Pinpoint the cell where the given text exists, returning its [X, Y] midpoint coordinate. 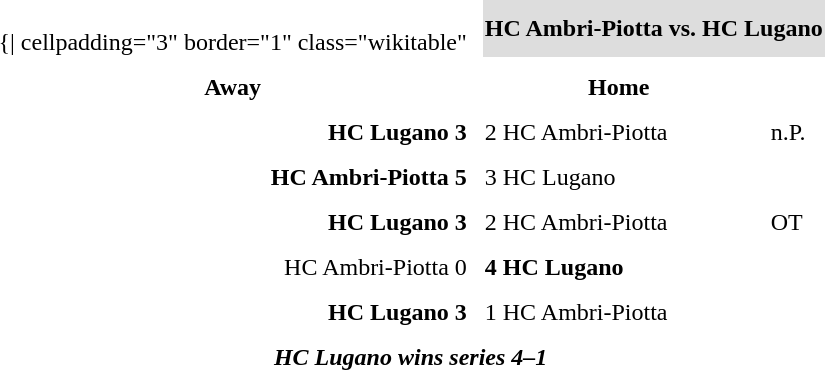
HC Ambri-Piotta vs. HC Lugano [654, 28]
1 HC Ambri-Piotta [618, 312]
3 HC Lugano [618, 177]
Home [618, 87]
4 HC Lugano [618, 267]
OT [796, 222]
n.P. [796, 132]
